Search for the cell housing the specified text and yield its [x, y] center coordinate. 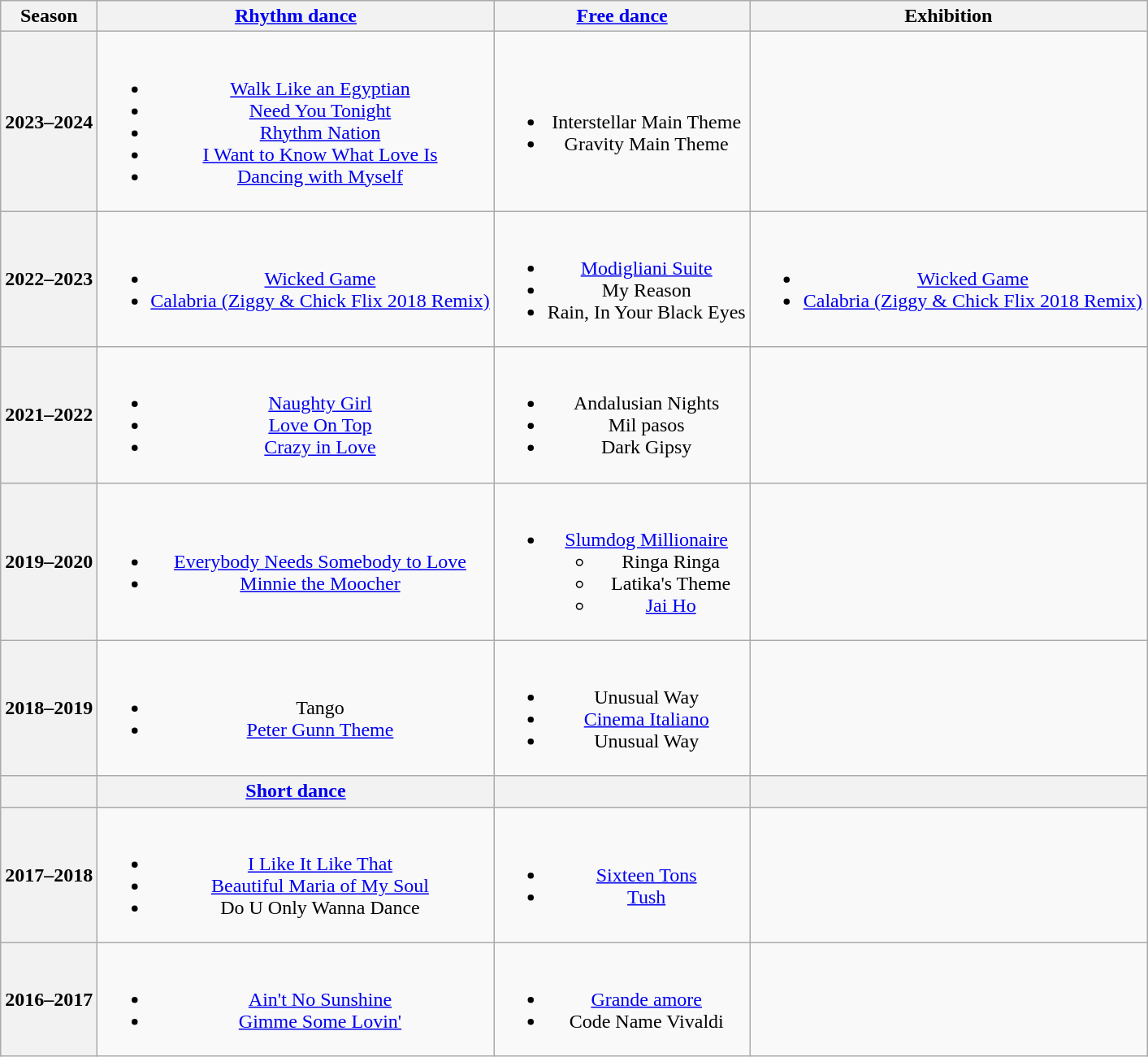
Tango Peter Gunn Theme [296, 708]
Slumdog Millionaire Ringa RingaLatika's ThemeJai Ho [622, 561]
Ain't No Sunshine Gimme Some Lovin' [296, 999]
Season [49, 16]
2022–2023 [49, 279]
Unusual Way Cinema Italiano Unusual Way [622, 708]
Short dance [296, 791]
I Like It Like That Beautiful Maria of My Soul Do U Only Wanna Dance [296, 874]
2023–2024 [49, 122]
2016–2017 [49, 999]
Interstellar Main Theme Gravity Main Theme [622, 122]
2017–2018 [49, 874]
Everybody Needs Somebody to Love Minnie the Moocher [296, 561]
Exhibition [948, 16]
Grande amore Code Name Vivaldi [622, 999]
Sixteen Tons Tush [622, 874]
Rhythm dance [296, 16]
Andalusian Nights Mil pasos Dark Gipsy [622, 414]
Naughty GirlLove On TopCrazy in Love [296, 414]
2019–2020 [49, 561]
Walk Like an Egyptian Need You Tonight Rhythm Nation I Want to Know What Love Is Dancing with Myself [296, 122]
2018–2019 [49, 708]
Free dance [622, 16]
Modigliani Suite My Reason Rain, In Your Black Eyes [622, 279]
2021–2022 [49, 414]
